Return the (X, Y) coordinate for the center point of the cell that contains the specified text.  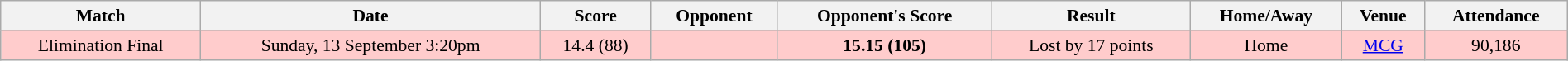
90,186 (1495, 45)
Opponent (715, 16)
MCG (1383, 45)
Lost by 17 points (1091, 45)
15.15 (105) (885, 45)
Venue (1383, 16)
14.4 (88) (595, 45)
Opponent's Score (885, 16)
Match (101, 16)
Date (370, 16)
Home (1265, 45)
Result (1091, 16)
Elimination Final (101, 45)
Sunday, 13 September 3:20pm (370, 45)
Attendance (1495, 16)
Home/Away (1265, 16)
Score (595, 16)
